Find where the given text appears and provide that cell's center as [X, Y] coordinate. 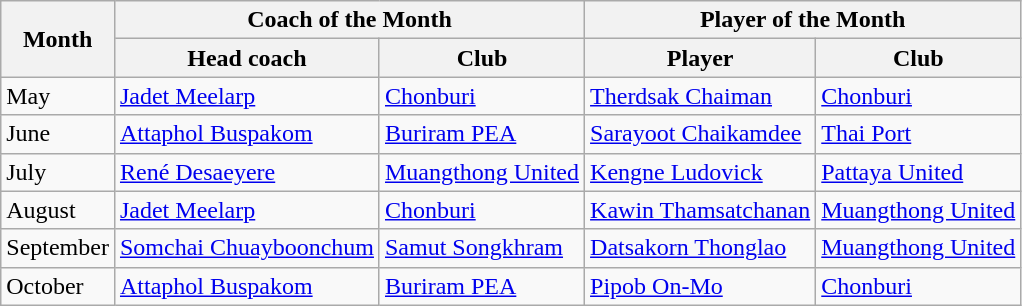
René Desaeyere [246, 172]
Somchai Chuayboonchum [246, 248]
Therdsak Chaiman [700, 96]
September [58, 248]
Kengne Ludovick [700, 172]
Coach of the Month [349, 20]
August [58, 210]
Thai Port [918, 134]
Player of the Month [803, 20]
Head coach [246, 58]
Pattaya United [918, 172]
Kawin Thamsatchanan [700, 210]
July [58, 172]
Samut Songkhram [482, 248]
Pipob On-Mo [700, 286]
Player [700, 58]
June [58, 134]
May [58, 96]
Sarayoot Chaikamdee [700, 134]
Month [58, 39]
October [58, 286]
Datsakorn Thonglao [700, 248]
